Return (x, y) of the center of cell containing provided text 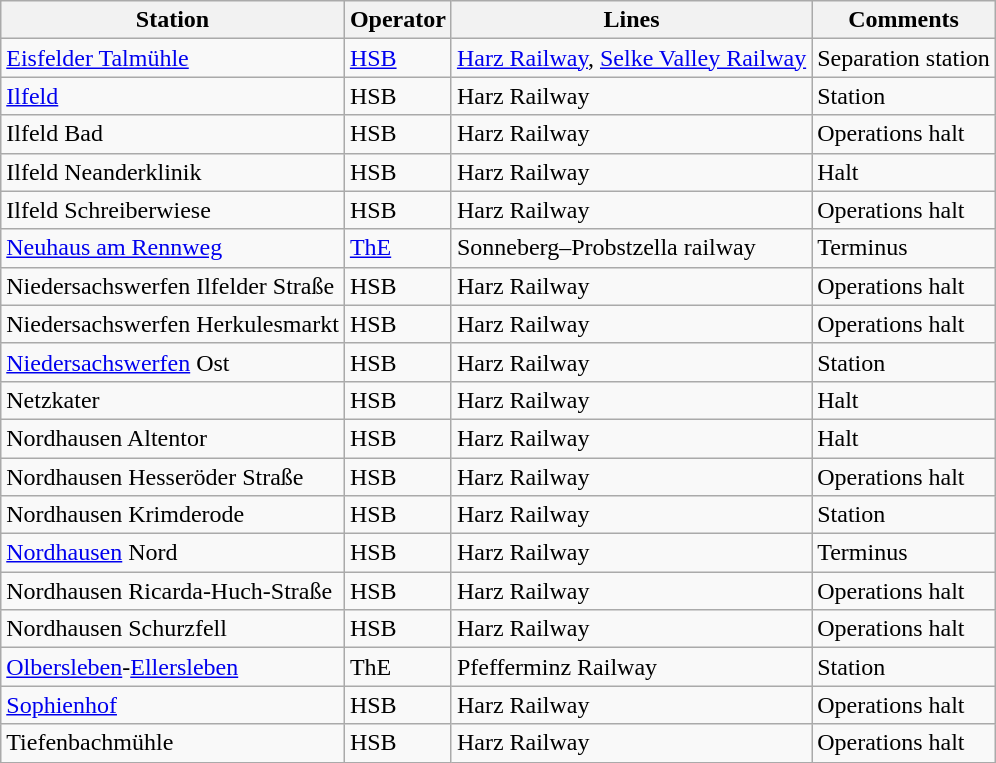
Niedersachswerfen Ost (173, 362)
Eisfelder Talmühle (173, 58)
Comments (904, 20)
Ilfeld Neanderklinik (173, 172)
Niedersachswerfen Herkulesmarkt (173, 324)
Ilfeld Schreiberwiese (173, 210)
Netzkater (173, 400)
Nordhausen Hesseröder Straße (173, 477)
Nordhausen Nord (173, 553)
Lines (631, 20)
Tiefenbachmühle (173, 743)
Ilfeld Bad (173, 134)
Nordhausen Krimderode (173, 515)
Separation station (904, 58)
Nordhausen Altentor (173, 438)
Niedersachswerfen Ilfelder Straße (173, 286)
Olbersleben-Ellersleben (173, 667)
Operator (398, 20)
Nordhausen Schurzfell (173, 629)
Neuhaus am Rennweg (173, 248)
Harz Railway, Selke Valley Railway (631, 58)
Pfefferminz Railway (631, 667)
Ilfeld (173, 96)
Sophienhof (173, 705)
Sonneberg–Probstzella railway (631, 248)
Nordhausen Ricarda-Huch-Straße (173, 591)
